Provide the [X, Y] coordinate of the cell's center where the given text is located.  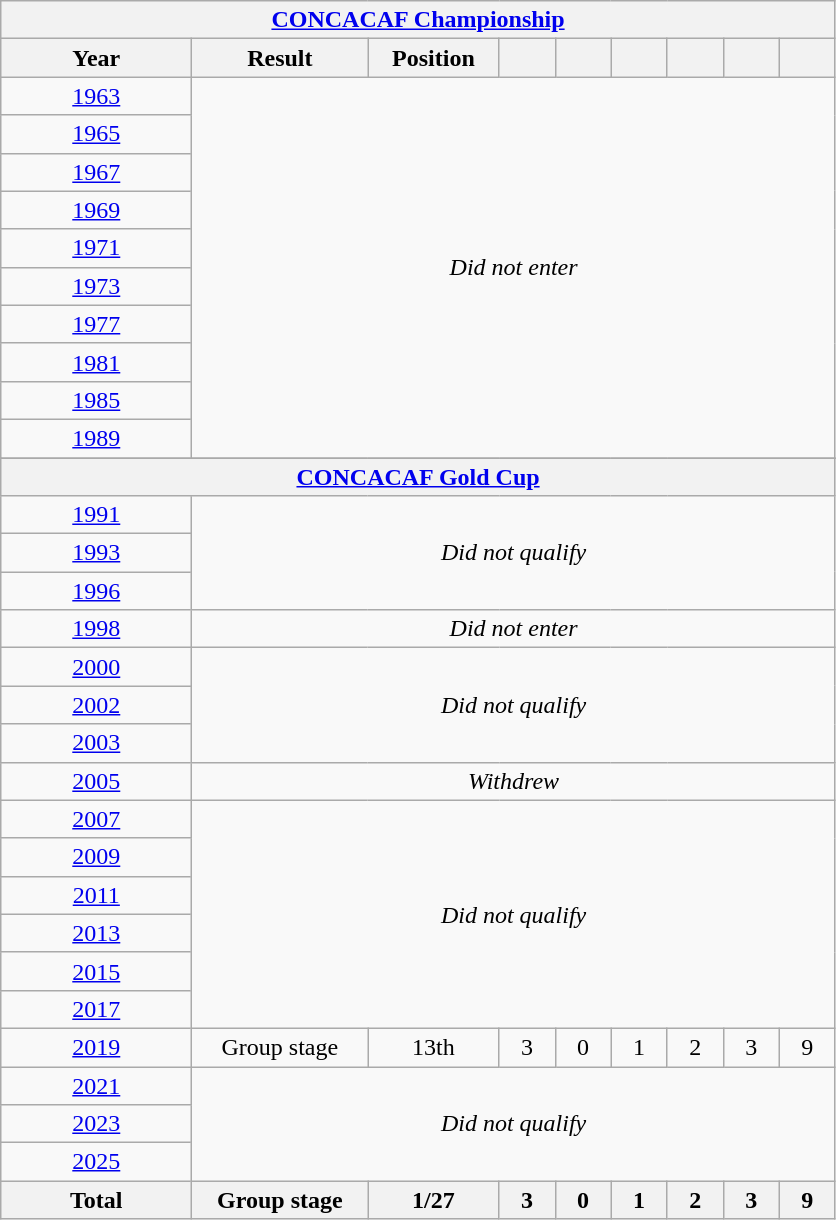
Year [96, 58]
2015 [96, 971]
1989 [96, 438]
CONCACAF Championship [418, 20]
2019 [96, 1047]
Total [96, 1200]
1977 [96, 324]
1993 [96, 553]
Position [434, 58]
2021 [96, 1085]
1998 [96, 629]
1969 [96, 210]
1967 [96, 172]
2000 [96, 667]
Result [280, 58]
2009 [96, 857]
1965 [96, 134]
1996 [96, 591]
1/27 [434, 1200]
1985 [96, 400]
1981 [96, 362]
Withdrew [514, 781]
13th [434, 1047]
CONCACAF Gold Cup [418, 477]
2003 [96, 743]
1973 [96, 286]
1971 [96, 248]
2025 [96, 1162]
2013 [96, 933]
2005 [96, 781]
2002 [96, 705]
2017 [96, 1009]
1991 [96, 515]
2023 [96, 1124]
2007 [96, 819]
2011 [96, 895]
1963 [96, 96]
